Return the (x, y) coordinate for the center point of the cell that contains the specified text.  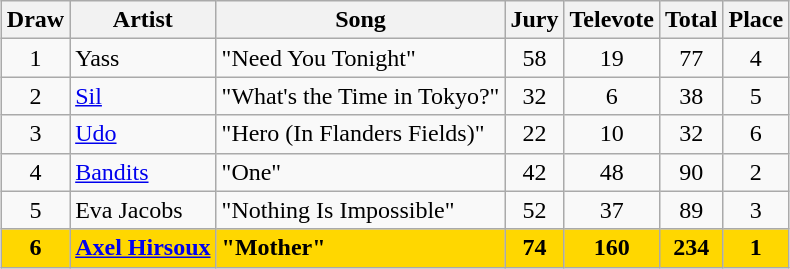
Draw (35, 20)
52 (534, 210)
38 (691, 96)
Udo (143, 134)
Sil (143, 96)
89 (691, 210)
58 (534, 58)
"Nothing Is Impossible" (360, 210)
160 (612, 248)
Yass (143, 58)
"Mother" (360, 248)
10 (612, 134)
234 (691, 248)
Televote (612, 20)
"One" (360, 172)
Axel Hirsoux (143, 248)
"Need You Tonight" (360, 58)
Jury (534, 20)
74 (534, 248)
22 (534, 134)
19 (612, 58)
"What's the Time in Tokyo?" (360, 96)
"Hero (In Flanders Fields)" (360, 134)
77 (691, 58)
Artist (143, 20)
Eva Jacobs (143, 210)
Total (691, 20)
37 (612, 210)
90 (691, 172)
48 (612, 172)
42 (534, 172)
Bandits (143, 172)
Place (756, 20)
Song (360, 20)
